Scan for the cell matching the given text and deliver its [X, Y] coordinate at center. 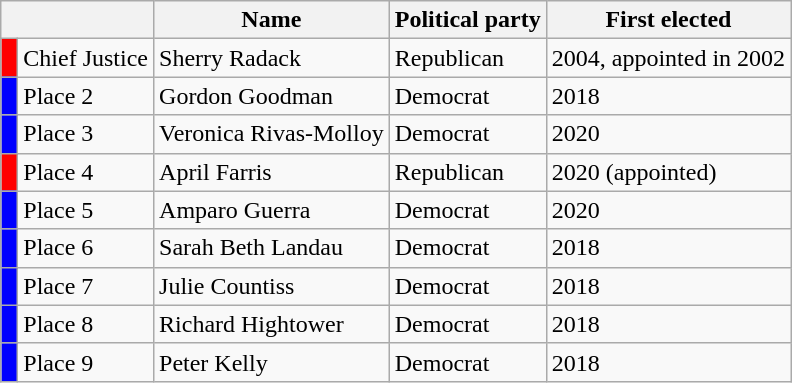
Amparo Guerra [272, 210]
Peter Kelly [272, 362]
Gordon Goodman [272, 96]
Sherry Radack [272, 58]
Place 3 [86, 134]
Sarah Beth Landau [272, 248]
Name [272, 20]
Chief Justice [86, 58]
Political party [468, 20]
Place 2 [86, 96]
Place 5 [86, 210]
Place 4 [86, 172]
Richard Hightower [272, 324]
Veronica Rivas-Molloy [272, 134]
Place 6 [86, 248]
Place 9 [86, 362]
April Farris [272, 172]
2020 (appointed) [668, 172]
Place 7 [86, 286]
Julie Countiss [272, 286]
2004, appointed in 2002 [668, 58]
Place 8 [86, 324]
First elected [668, 20]
